For the text-containing cell, return its midpoint in (x, y) coordinate format. 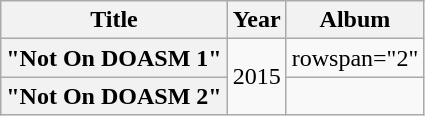
"Not On DOASM 2" (114, 96)
Year (256, 20)
2015 (256, 77)
"Not On DOASM 1" (114, 58)
Title (114, 20)
rowspan="2" (355, 58)
Album (355, 20)
